Detect which cell encompasses the target text, then output its [x, y] center coordinate. 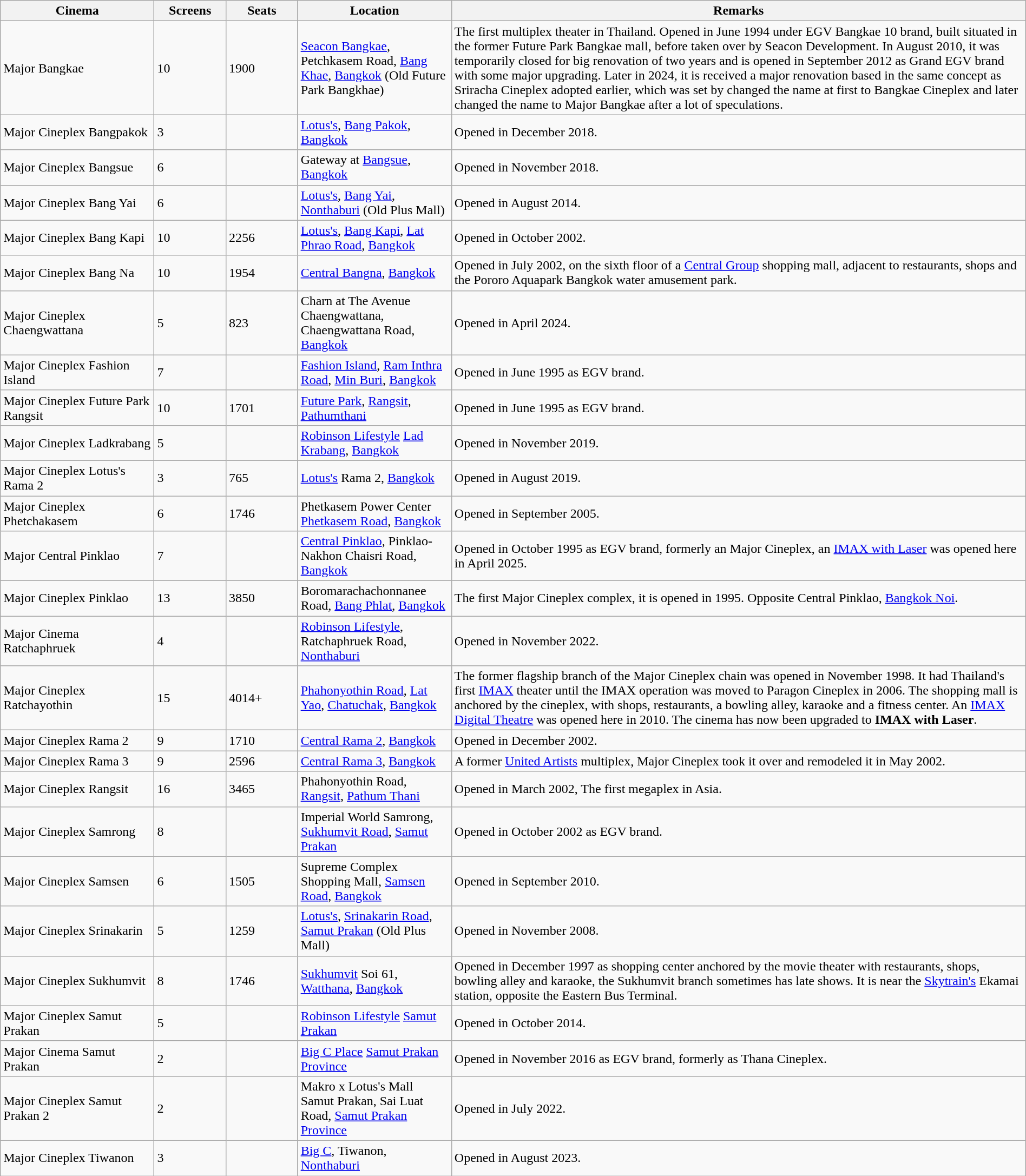
Opened in September 2010. [738, 881]
1701 [262, 408]
Phetkasem Power Center Phetkasem Road, Bangkok [374, 513]
Opened in December 2002. [738, 741]
Big C, Tiwanon, Nonthaburi [374, 1158]
2256 [262, 238]
Major Cineplex Phetchakasem [77, 513]
Cinema [77, 11]
Opened in October 1995 as EGV brand, formerly an Major Cineplex, an IMAX with Laser was opened here in April 2025. [738, 556]
Major Cinema Samut Prakan [77, 1058]
Major Cineplex Samsen [77, 881]
Seacon Bangkae, Petchkasem Road, Bang Khae, Bangkok (Old Future Park Bangkhae) [374, 68]
Major Cineplex Ratchayothin [77, 698]
765 [262, 478]
Future Park, Rangsit, Pathumthani [374, 408]
Opened in April 2024. [738, 322]
Opened in November 2008. [738, 931]
Opened in October 2002. [738, 238]
Major Cineplex Fashion Island [77, 372]
Supreme Complex Shopping Mall, Samsen Road, Bangkok [374, 881]
823 [262, 322]
16 [190, 789]
Central Bangna, Bangkok [374, 273]
Lotus's, Bang Kapi, Lat Phrao Road, Bangkok [374, 238]
1259 [262, 931]
Opened in November 2019. [738, 442]
Lotus's, Bang Yai, Nonthaburi (Old Plus Mall) [374, 202]
Sukhumvit Soi 61, Watthana, Bangkok [374, 981]
Lotus's, Srinakarin Road, Samut Prakan (Old Plus Mall) [374, 931]
Fashion Island, Ram Inthra Road, Min Buri, Bangkok [374, 372]
Charn at The Avenue Chaengwattana, Chaengwattana Road, Bangkok [374, 322]
Major Cineplex Future Park Rangsit [77, 408]
Major Cineplex Bang Na [77, 273]
Opened in October 2014. [738, 1023]
Major Cineplex Bangsue [77, 168]
Major Cineplex Sukhumvit [77, 981]
3850 [262, 598]
Imperial World Samrong, Sukhumvit Road, Samut Prakan [374, 831]
Boromarachachonnanee Road, Bang Phlat, Bangkok [374, 598]
Major Cineplex Bang Kapi [77, 238]
Opened in November 2022. [738, 641]
Major Cineplex Samrong [77, 831]
Major Cineplex Lotus's Rama 2 [77, 478]
13 [190, 598]
Opened in September 2005. [738, 513]
Seats [262, 11]
Major Cineplex Srinakarin [77, 931]
Screens [190, 11]
1900 [262, 68]
Makro x Lotus's Mall Samut Prakan, Sai Luat Road, Samut Prakan Province [374, 1108]
4014+ [262, 698]
Lotus's Rama 2, Bangkok [374, 478]
Major Central Pinklao [77, 556]
Location [374, 11]
Opened in November 2018. [738, 168]
15 [190, 698]
Major Cineplex Ladkrabang [77, 442]
Phahonyothin Road, Rangsit, Pathum Thani [374, 789]
3465 [262, 789]
Opened in March 2002, The first megaplex in Asia. [738, 789]
Robinson Lifestyle, Ratchaphruek Road, Nonthaburi [374, 641]
Opened in December 2018. [738, 132]
Major Cineplex Pinklao [77, 598]
Opened in July 2022. [738, 1108]
Phahonyothin Road, Lat Yao, Chatuchak, Bangkok [374, 698]
Major Bangkae [77, 68]
Remarks [738, 11]
Opened in November 2016 as EGV brand, formerly as Thana Cineplex. [738, 1058]
Central Rama 3, Bangkok [374, 761]
The first Major Cineplex complex, it is opened in 1995. Opposite Central Pinklao, Bangkok Noi. [738, 598]
1505 [262, 881]
Major Cineplex Rama 2 [77, 741]
Central Rama 2, Bangkok [374, 741]
1954 [262, 273]
4 [190, 641]
Big C Place Samut Prakan Province [374, 1058]
2596 [262, 761]
Major Cineplex Bangpakok [77, 132]
Major Cineplex Chaengwattana [77, 322]
Opened in October 2002 as EGV brand. [738, 831]
Central Pinklao, Pinklao-Nakhon Chaisri Road, Bangkok [374, 556]
Major Cineplex Samut Prakan [77, 1023]
Major Cinema Ratchaphruek [77, 641]
Opened in August 2023. [738, 1158]
Opened in August 2014. [738, 202]
Lotus's, Bang Pakok, Bangkok [374, 132]
Opened in August 2019. [738, 478]
Major Cineplex Tiwanon [77, 1158]
Major Cineplex Rangsit [77, 789]
1710 [262, 741]
Robinson Lifestyle Samut Prakan [374, 1023]
Major Cineplex Samut Prakan 2 [77, 1108]
Robinson Lifestyle Lad Krabang, Bangkok [374, 442]
Major Cineplex Bang Yai [77, 202]
A former United Artists multiplex, Major Cineplex took it over and remodeled it in May 2002. [738, 761]
Gateway at Bangsue, Bangkok [374, 168]
Major Cineplex Rama 3 [77, 761]
